Locate the cell with the specified text and output its (x, y) center coordinate. 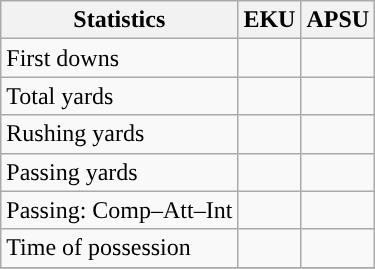
Passing: Comp–Att–Int (120, 210)
APSU (338, 20)
Passing yards (120, 172)
Total yards (120, 96)
Rushing yards (120, 134)
Time of possession (120, 248)
First downs (120, 58)
EKU (270, 20)
Statistics (120, 20)
